Pinpoint the cell where the given text exists, returning its (X, Y) midpoint coordinate. 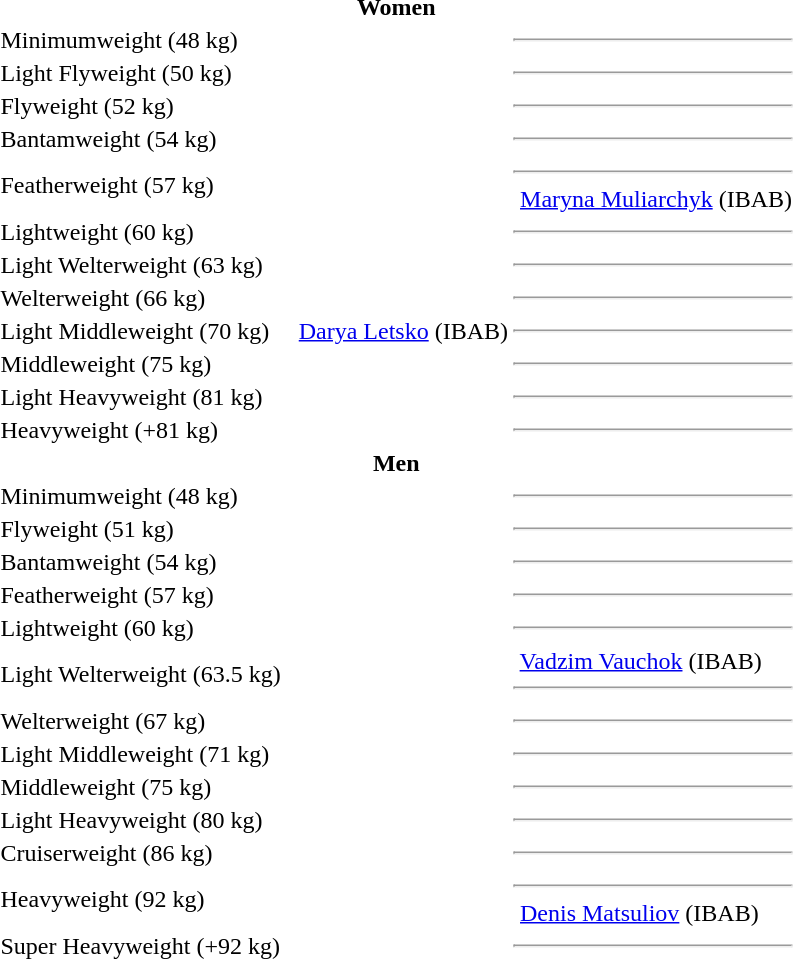
Darya Letsko (IBAB) (400, 331)
